Pinpoint the cell where the given text exists, returning its [X, Y] midpoint coordinate. 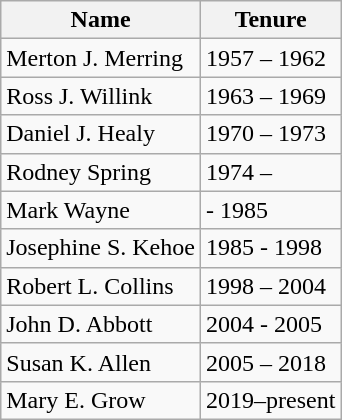
1963 – 1969 [270, 96]
1998 – 2004 [270, 286]
1957 – 1962 [270, 58]
1974 – [270, 172]
Josephine S. Kehoe [101, 248]
2019–present [270, 400]
Name [101, 20]
John D. Abbott [101, 324]
2005 – 2018 [270, 362]
- 1985 [270, 210]
Tenure [270, 20]
Mark Wayne [101, 210]
Rodney Spring [101, 172]
1985 - 1998 [270, 248]
Daniel J. Healy [101, 134]
Robert L. Collins [101, 286]
Merton J. Merring [101, 58]
2004 - 2005 [270, 324]
1970 – 1973 [270, 134]
Susan K. Allen [101, 362]
Ross J. Willink [101, 96]
Mary E. Grow [101, 400]
